Locate the cell with the specified text and output its [X, Y] center coordinate. 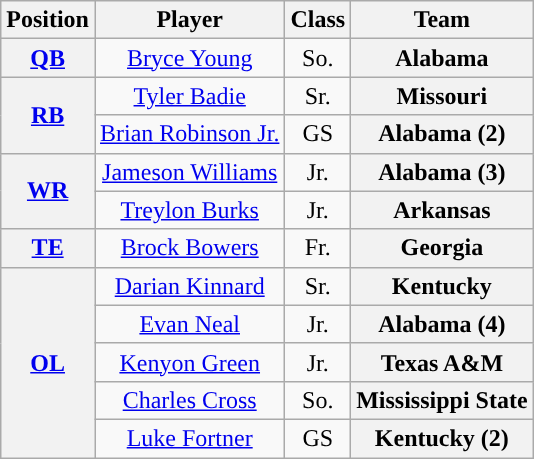
Position [48, 20]
OL [48, 362]
Charles Cross [189, 400]
WR [48, 191]
Alabama (2) [442, 134]
Jameson Williams [189, 172]
RB [48, 115]
TE [48, 248]
Alabama (3) [442, 172]
Bryce Young [189, 58]
Arkansas [442, 210]
Darian Kinnard [189, 286]
Treylon Burks [189, 210]
Team [442, 20]
Alabama (4) [442, 324]
Tyler Badie [189, 96]
Luke Fortner [189, 438]
Mississippi State [442, 400]
Kentucky [442, 286]
Class [318, 20]
Alabama [442, 58]
Kenyon Green [189, 362]
Brian Robinson Jr. [189, 134]
Player [189, 20]
Texas A&M [442, 362]
Kentucky (2) [442, 438]
Brock Bowers [189, 248]
Fr. [318, 248]
Missouri [442, 96]
QB [48, 58]
Georgia [442, 248]
Evan Neal [189, 324]
